Detect which cell encompasses the target text, then output its [X, Y] center coordinate. 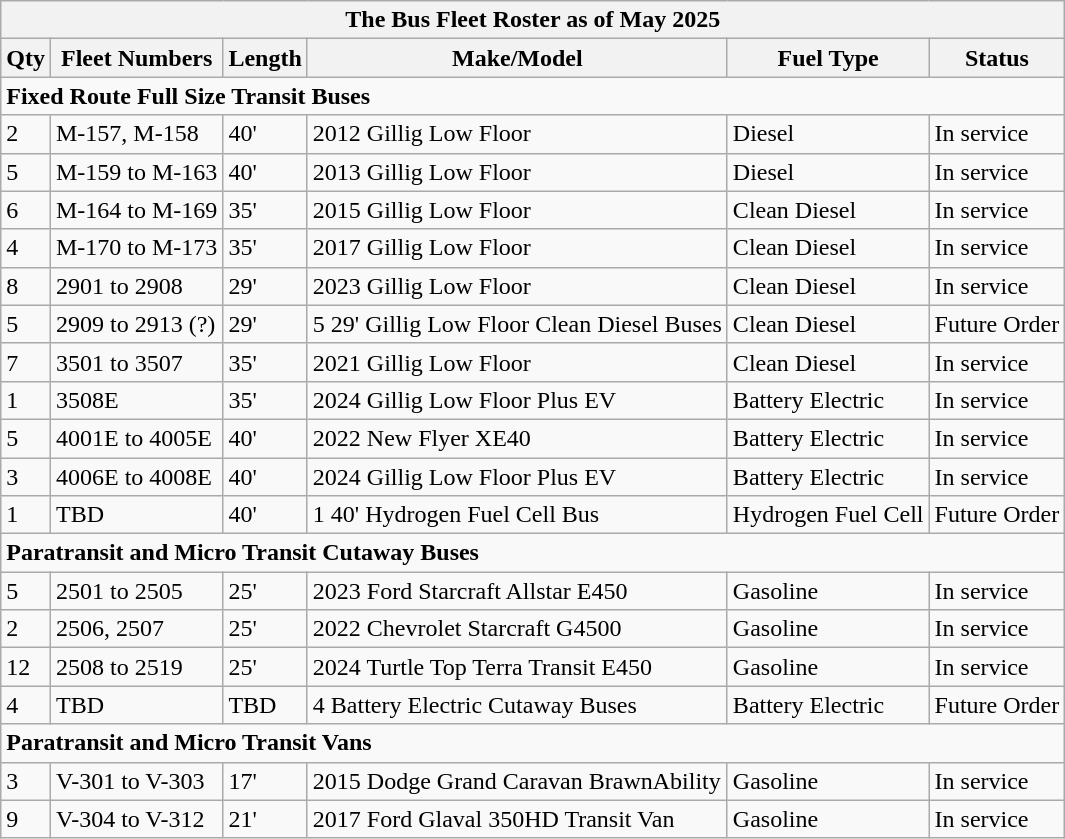
Make/Model [517, 58]
2021 Gillig Low Floor [517, 362]
2013 Gillig Low Floor [517, 172]
Paratransit and Micro Transit Cutaway Buses [533, 553]
4 Battery Electric Cutaway Buses [517, 705]
2017 Gillig Low Floor [517, 248]
V-304 to V-312 [136, 819]
2024 Turtle Top Terra Transit E450 [517, 667]
4006E to 4008E [136, 477]
2015 Gillig Low Floor [517, 210]
2022 New Flyer XE40 [517, 438]
2023 Ford Starcraft Allstar E450 [517, 591]
2506, 2507 [136, 629]
Fixed Route Full Size Transit Buses [533, 96]
2012 Gillig Low Floor [517, 134]
12 [26, 667]
2508 to 2519 [136, 667]
6 [26, 210]
Qty [26, 58]
1 40' Hydrogen Fuel Cell Bus [517, 515]
3508E [136, 400]
2015 Dodge Grand Caravan BrawnAbility [517, 781]
2023 Gillig Low Floor [517, 286]
M-164 to M-169 [136, 210]
2022 Chevrolet Starcraft G4500 [517, 629]
The Bus Fleet Roster as of May 2025 [533, 20]
4001E to 4005E [136, 438]
21' [265, 819]
M-157, M-158 [136, 134]
7 [26, 362]
Paratransit and Micro Transit Vans [533, 743]
V-301 to V-303 [136, 781]
Hydrogen Fuel Cell [828, 515]
2501 to 2505 [136, 591]
9 [26, 819]
Fuel Type [828, 58]
Status [997, 58]
2017 Ford Glaval 350HD Transit Van [517, 819]
Length [265, 58]
2901 to 2908 [136, 286]
M-159 to M-163 [136, 172]
M-170 to M-173 [136, 248]
Fleet Numbers [136, 58]
2909 to 2913 (?) [136, 324]
8 [26, 286]
3501 to 3507 [136, 362]
5 29' Gillig Low Floor Clean Diesel Buses [517, 324]
17' [265, 781]
